Locate the cell with the specified text and output its [X, Y] center coordinate. 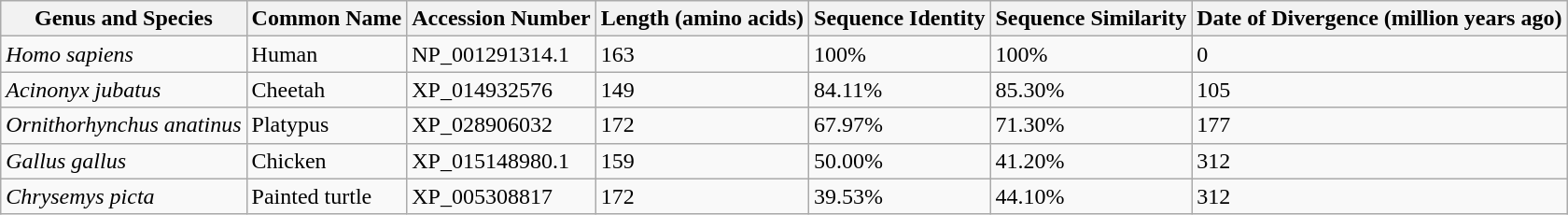
XP_005308817 [501, 196]
50.00% [900, 161]
Painted turtle [327, 196]
Sequence Identity [900, 19]
Chrysemys picta [123, 196]
Common Name [327, 19]
NP_001291314.1 [501, 54]
Human [327, 54]
XP_015148980.1 [501, 161]
XP_014932576 [501, 90]
Cheetah [327, 90]
Accession Number [501, 19]
Acinonyx jubatus [123, 90]
XP_028906032 [501, 125]
Platypus [327, 125]
Homo sapiens [123, 54]
163 [702, 54]
Chicken [327, 161]
71.30% [1091, 125]
177 [1379, 125]
44.10% [1091, 196]
41.20% [1091, 161]
39.53% [900, 196]
0 [1379, 54]
Ornithorhynchus anatinus [123, 125]
149 [702, 90]
159 [702, 161]
Genus and Species [123, 19]
84.11% [900, 90]
Length (amino acids) [702, 19]
Gallus gallus [123, 161]
Sequence Similarity [1091, 19]
Date of Divergence (million years ago) [1379, 19]
105 [1379, 90]
67.97% [900, 125]
85.30% [1091, 90]
